For the text-containing cell, return its midpoint in [x, y] coordinate format. 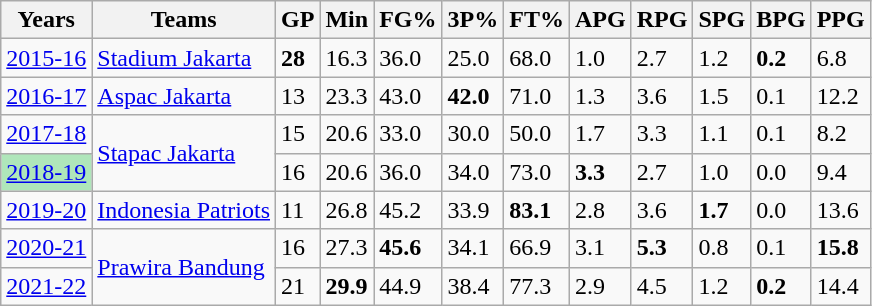
1.5 [722, 96]
14.4 [840, 286]
Teams [184, 20]
43.0 [408, 96]
APG [601, 20]
2015-16 [46, 58]
2019-20 [46, 210]
11 [298, 210]
42.0 [473, 96]
2021-22 [46, 286]
23.3 [347, 96]
BPG [781, 20]
2016-17 [46, 96]
FT% [537, 20]
13.6 [840, 210]
6.8 [840, 58]
RPG [662, 20]
34.1 [473, 248]
Years [46, 20]
8.2 [840, 134]
2.9 [601, 286]
33.9 [473, 210]
SPG [722, 20]
PPG [840, 20]
68.0 [537, 58]
15 [298, 134]
38.4 [473, 286]
5.3 [662, 248]
28 [298, 58]
15.8 [840, 248]
4.5 [662, 286]
3P% [473, 20]
Stapac Jakarta [184, 153]
2020-21 [46, 248]
Min [347, 20]
71.0 [537, 96]
2017-18 [46, 134]
3.1 [601, 248]
2.8 [601, 210]
45.6 [408, 248]
12.2 [840, 96]
29.9 [347, 286]
50.0 [537, 134]
26.8 [347, 210]
0.8 [722, 248]
2018-19 [46, 172]
FG% [408, 20]
1.3 [601, 96]
16.3 [347, 58]
45.2 [408, 210]
Indonesia Patriots [184, 210]
GP [298, 20]
33.0 [408, 134]
1.1 [722, 134]
Aspac Jakarta [184, 96]
30.0 [473, 134]
44.9 [408, 286]
Stadium Jakarta [184, 58]
21 [298, 286]
34.0 [473, 172]
25.0 [473, 58]
83.1 [537, 210]
9.4 [840, 172]
73.0 [537, 172]
27.3 [347, 248]
77.3 [537, 286]
Prawira Bandung [184, 267]
66.9 [537, 248]
13 [298, 96]
